Return the [X, Y] coordinate for the center point of the cell that contains the specified text.  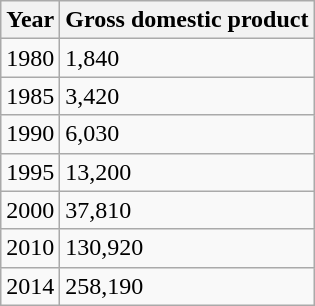
Year [30, 20]
6,030 [187, 134]
1985 [30, 96]
Gross domestic product [187, 20]
1980 [30, 58]
1990 [30, 134]
2014 [30, 286]
258,190 [187, 286]
3,420 [187, 96]
2010 [30, 248]
13,200 [187, 172]
37,810 [187, 210]
1,840 [187, 58]
2000 [30, 210]
130,920 [187, 248]
1995 [30, 172]
